From the cell containing the given text, extract its center point as [X, Y] coordinate. 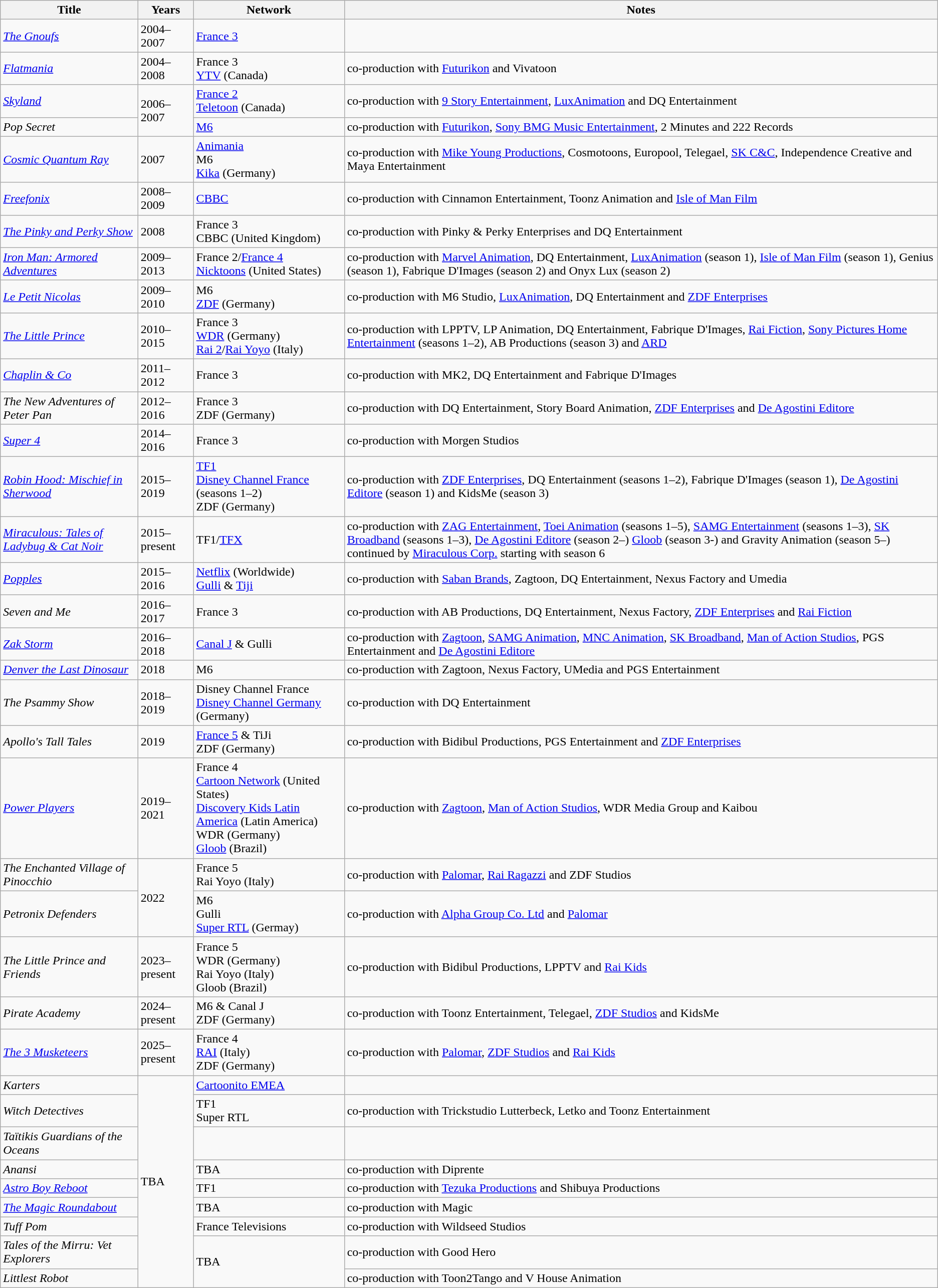
co-production with Pinky & Perky Enterprises and DQ Entertainment [641, 231]
The Enchanted Village of Pinocchio [69, 875]
co-production with Alpha Group Co. Ltd and Palomar [641, 914]
TF1 [269, 1188]
2011–2012 [165, 375]
The Gnoufs [69, 36]
TF1Super RTL [269, 1111]
co-production with Toon2Tango and V House Animation [641, 1278]
France 3YTV (Canada) [269, 68]
co-production with Magic [641, 1207]
co-production with Cinnamon Entertainment, Toonz Animation and Isle of Man Film [641, 198]
2004–2007 [165, 36]
Cartoonito EMEA [269, 1085]
2018–2019 [165, 702]
TF1Disney Channel France (seasons 1–2)ZDF (Germany) [269, 487]
TF1/TFX [269, 540]
Zak Storm [69, 644]
Cosmic Quantum Ray [69, 159]
France 3WDR (Germany)Rai 2/Rai Yoyo (Italy) [269, 336]
co-production with Diprente [641, 1169]
Flatmania [69, 68]
Canal J & Gulli [269, 644]
co-production with AB Productions, DQ Entertainment, Nexus Factory, ZDF Enterprises and Rai Fiction [641, 611]
The New Adventures of Peter Pan [69, 408]
2015–2019 [165, 487]
Le Petit Nicolas [69, 297]
Tales of the Mirru: Vet Explorers [69, 1252]
The Little Prince [69, 336]
co-production with Zagtoon, Nexus Factory, UMedia and PGS Entertainment [641, 670]
co-production with Mike Young Productions, Cosmotoons, Europool, Telegael, SK C&C, Independence Creative and Maya Entertainment [641, 159]
co-production with Futurikon, Sony BMG Music Entertainment, 2 Minutes and 222 Records [641, 127]
Taïtikis Guardians of the Oceans [69, 1143]
2006–2007 [165, 110]
co-production with MK2, DQ Entertainment and Fabrique D'Images [641, 375]
Netflix (Worldwide)Gulli & Tiji [269, 579]
2012–2016 [165, 408]
The Magic Roundabout [69, 1207]
Anansi [69, 1169]
Title [69, 10]
Pirate Academy [69, 1013]
Petronix Defenders [69, 914]
Super 4 [69, 441]
co-production with Morgen Studios [641, 441]
Skyland [69, 101]
co-production with Wildseed Studios [641, 1226]
2016–2018 [165, 644]
2008–2009 [165, 198]
CBBC [269, 198]
2019 [165, 741]
France 4RAI (Italy)ZDF (Germany) [269, 1052]
Network [269, 10]
2015–2016 [165, 579]
Tuff Pom [69, 1226]
Disney Channel FranceDisney Channel Germany (Germany) [269, 702]
Chaplin & Co [69, 375]
2022 [165, 898]
2009–2010 [165, 297]
2007 [165, 159]
2018 [165, 670]
AnimaniaM6Kika (Germany) [269, 159]
co-production with Bidibul Productions, PGS Entertainment and ZDF Enterprises [641, 741]
co-production with Trickstudio Lutterbeck, Letko and Toonz Entertainment [641, 1111]
co-production with Saban Brands, Zagtoon, DQ Entertainment, Nexus Factory and Umedia [641, 579]
France 5WDR (Germany)Rai Yoyo (Italy)Gloob (Brazil) [269, 967]
co-production with Futurikon and Vivatoon [641, 68]
Miraculous: Tales of Ladybug & Cat Noir [69, 540]
The Psammy Show [69, 702]
Pop Secret [69, 127]
M6GulliSuper RTL (Germay) [269, 914]
Popples [69, 579]
co-production with Zagtoon, SAMG Animation, MNC Animation, SK Broadband, Man of Action Studios, PGS Entertainment and De Agostini Editore [641, 644]
co-production with Tezuka Productions and Shibuya Productions [641, 1188]
Iron Man: Armored Adventures [69, 264]
Power Players [69, 808]
2015–present [165, 540]
2014–2016 [165, 441]
The Little Prince and Friends [69, 967]
Years [165, 10]
France 3CBBC (United Kingdom) [269, 231]
Littlest Robot [69, 1278]
Seven and Me [69, 611]
France 5Rai Yoyo (Italy) [269, 875]
co-production with M6 Studio, LuxAnimation, DQ Entertainment and ZDF Enterprises [641, 297]
M6 & Canal JZDF (Germany) [269, 1013]
France 2Teletoon (Canada) [269, 101]
co-production with Palomar, ZDF Studios and Rai Kids [641, 1052]
2016–2017 [165, 611]
2008 [165, 231]
co-production with Bidibul Productions, LPPTV and Rai Kids [641, 967]
France Televisions [269, 1226]
co-production with 9 Story Entertainment, LuxAnimation and DQ Entertainment [641, 101]
2010–2015 [165, 336]
2025–present [165, 1052]
Notes [641, 10]
Witch Detectives [69, 1111]
2009–2013 [165, 264]
Freefonix [69, 198]
France 3ZDF (Germany) [269, 408]
The Pinky and Perky Show [69, 231]
co-production with Zagtoon, Man of Action Studios, WDR Media Group and Kaibou [641, 808]
co-production with Good Hero [641, 1252]
M6ZDF (Germany) [269, 297]
Apollo's Tall Tales [69, 741]
The 3 Musketeers [69, 1052]
co-production with Toonz Entertainment, Telegael, ZDF Studios and KidsMe [641, 1013]
co-production with DQ Entertainment, Story Board Animation, ZDF Enterprises and De Agostini Editore [641, 408]
Denver the Last Dinosaur [69, 670]
Karters [69, 1085]
France 4Cartoon Network (United States)Discovery Kids Latin America (Latin America)WDR (Germany)Gloob (Brazil) [269, 808]
France 2/France 4Nicktoons (United States) [269, 264]
co-production with Palomar, Rai Ragazzi and ZDF Studios [641, 875]
co-production with DQ Entertainment [641, 702]
2019–2021 [165, 808]
Astro Boy Reboot [69, 1188]
2004–2008 [165, 68]
Robin Hood: Mischief in Sherwood [69, 487]
2023–present [165, 967]
France 5 & TiJiZDF (Germany) [269, 741]
2024–present [165, 1013]
